Detect which cell encompasses the target text, then output its [x, y] center coordinate. 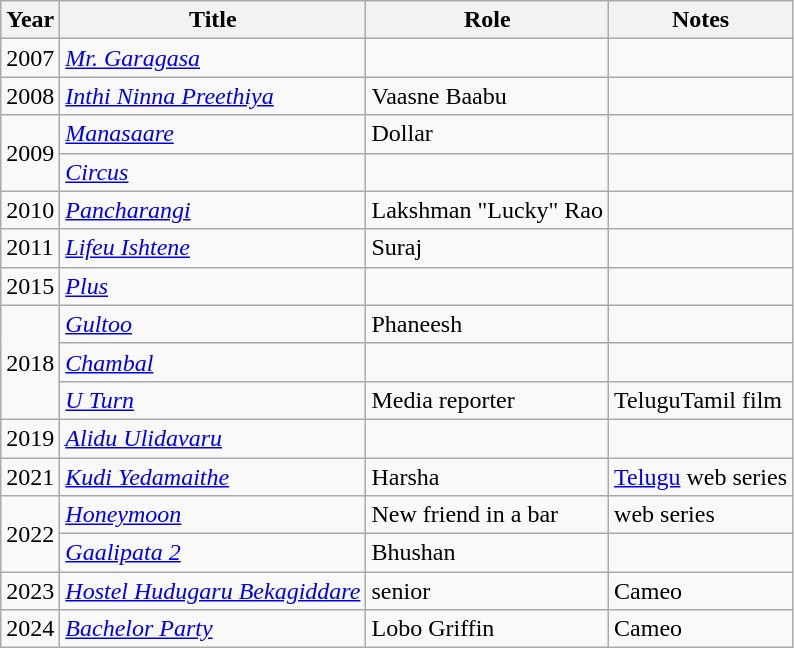
New friend in a bar [488, 515]
2018 [30, 362]
2019 [30, 438]
Role [488, 20]
2021 [30, 477]
2022 [30, 534]
Title [213, 20]
Lifeu Ishtene [213, 248]
2007 [30, 58]
Lakshman "Lucky" Rao [488, 210]
web series [701, 515]
Harsha [488, 477]
Bachelor Party [213, 629]
TeluguTamil film [701, 400]
U Turn [213, 400]
Hostel Hudugaru Bekagiddare [213, 591]
Mr. Garagasa [213, 58]
Year [30, 20]
Lobo Griffin [488, 629]
Kudi Yedamaithe [213, 477]
2008 [30, 96]
Honeymoon [213, 515]
Phaneesh [488, 324]
senior [488, 591]
Vaasne Baabu [488, 96]
Pancharangi [213, 210]
2023 [30, 591]
Telugu web series [701, 477]
2010 [30, 210]
Manasaare [213, 134]
Gultoo [213, 324]
Dollar [488, 134]
2015 [30, 286]
Alidu Ulidavaru [213, 438]
Chambal [213, 362]
Media reporter [488, 400]
2009 [30, 153]
Bhushan [488, 553]
Inthi Ninna Preethiya [213, 96]
Plus [213, 286]
Suraj [488, 248]
2024 [30, 629]
Gaalipata 2 [213, 553]
2011 [30, 248]
Notes [701, 20]
Circus [213, 172]
